Capture the cell that displays the provided text and extract its [x, y] central coordinate. 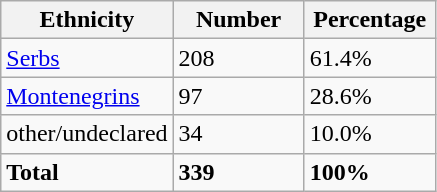
61.4% [370, 58]
other/undeclared [87, 134]
Total [87, 172]
100% [370, 172]
Ethnicity [87, 20]
10.0% [370, 134]
28.6% [370, 96]
97 [238, 96]
208 [238, 58]
Number [238, 20]
Montenegrins [87, 96]
339 [238, 172]
Percentage [370, 20]
Serbs [87, 58]
34 [238, 134]
